Scan for the cell matching the given text and deliver its [x, y] coordinate at center. 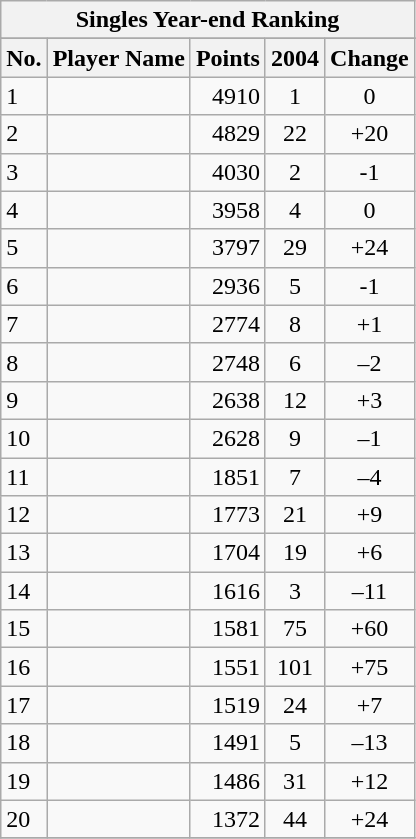
1851 [228, 477]
Points [228, 58]
Player Name [118, 58]
2936 [228, 286]
+60 [370, 629]
2748 [228, 362]
1372 [228, 819]
+20 [370, 134]
4910 [228, 96]
+7 [370, 705]
44 [294, 819]
22 [294, 134]
1491 [228, 743]
13 [24, 553]
4030 [228, 172]
3958 [228, 210]
–4 [370, 477]
75 [294, 629]
–1 [370, 438]
+6 [370, 553]
31 [294, 781]
11 [24, 477]
+9 [370, 515]
+75 [370, 667]
4829 [228, 134]
24 [294, 705]
18 [24, 743]
20 [24, 819]
14 [24, 591]
1616 [228, 591]
Singles Year-end Ranking [208, 20]
–2 [370, 362]
2628 [228, 438]
2774 [228, 324]
17 [24, 705]
15 [24, 629]
1581 [228, 629]
1773 [228, 515]
1486 [228, 781]
–13 [370, 743]
1704 [228, 553]
29 [294, 248]
1551 [228, 667]
2004 [294, 58]
16 [24, 667]
10 [24, 438]
+1 [370, 324]
2638 [228, 400]
Change [370, 58]
–11 [370, 591]
21 [294, 515]
3797 [228, 248]
+3 [370, 400]
101 [294, 667]
+12 [370, 781]
No. [24, 58]
1519 [228, 705]
